Extract the [x, y] coordinate from the center of the cell holding the provided text.  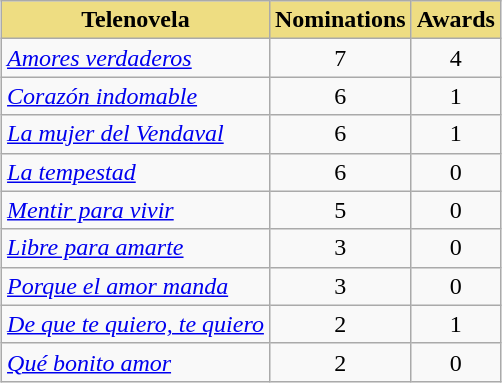
Corazón indomable [136, 96]
Awards [456, 20]
Libre para amarte [136, 248]
Amores verdaderos [136, 58]
Mentir para vivir [136, 210]
Porque el amor manda [136, 286]
Telenovela [136, 20]
La mujer del Vendaval [136, 134]
7 [340, 58]
4 [456, 58]
Nominations [340, 20]
Qué bonito amor [136, 362]
La tempestad [136, 172]
De que te quiero, te quiero [136, 324]
5 [340, 210]
